Capture the cell that displays the provided text and extract its [x, y] central coordinate. 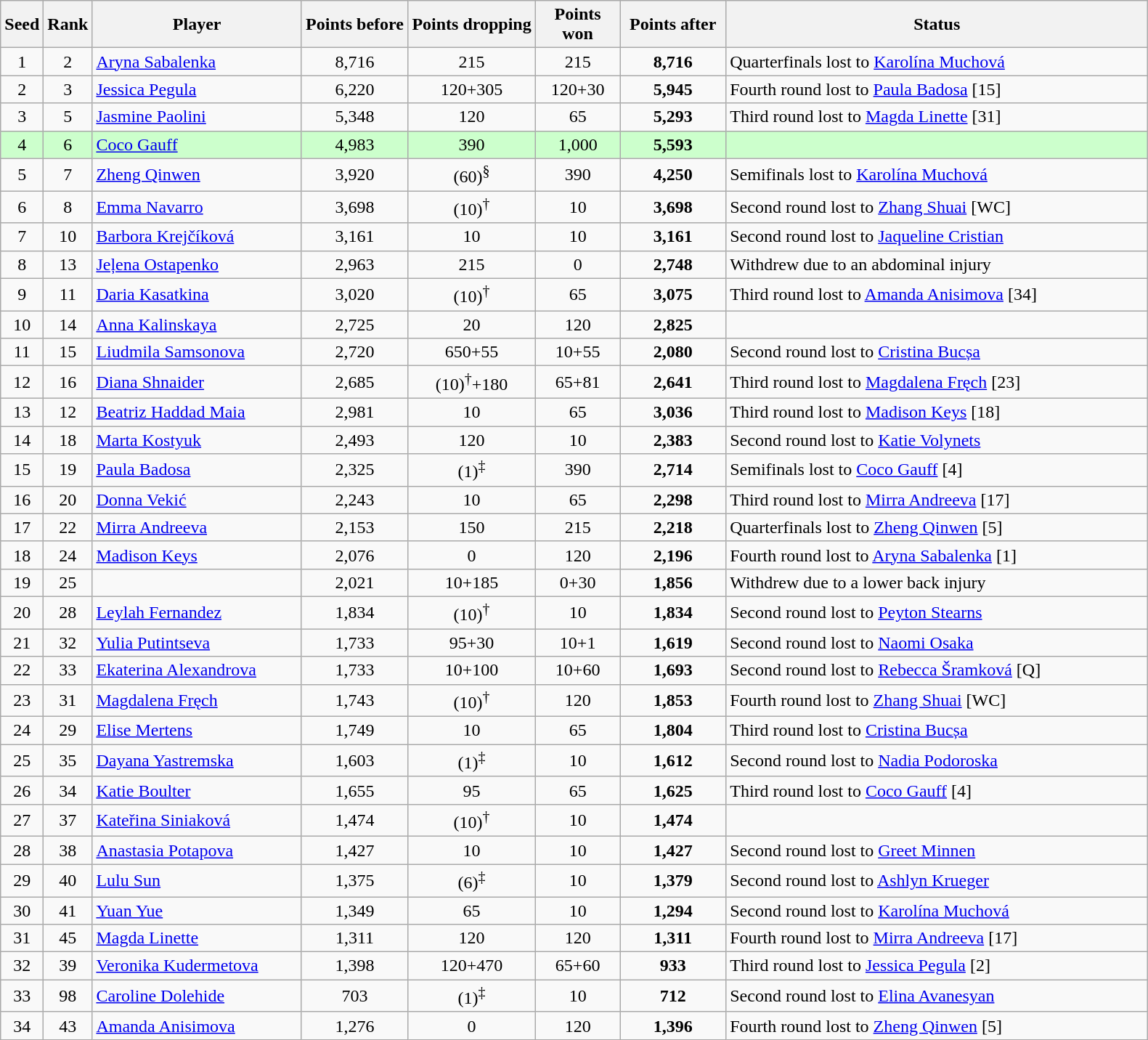
Yulia Putintseva [198, 643]
45 [68, 938]
Second round lost to Naomi Osaka [937, 643]
Caroline Dolehide [198, 996]
Rank [68, 25]
1,375 [354, 880]
Fourth round lost to Mirra Andreeva [17] [937, 938]
65+81 [578, 382]
Donna Vekić [198, 500]
2,720 [354, 352]
1,749 [354, 731]
10+185 [472, 582]
1,603 [354, 761]
Katie Boulter [198, 790]
6,220 [354, 89]
Liudmila Samsonova [198, 352]
1,743 [354, 700]
150 [472, 527]
712 [673, 996]
Ekaterina Alexandrova [198, 670]
Jasmine Paolini [198, 117]
Leylah Fernandez [198, 613]
Amanda Anisimova [198, 1025]
Zheng Qinwen [198, 174]
(6)‡ [472, 880]
1,276 [354, 1025]
1,856 [673, 582]
Emma Navarro [198, 208]
2,153 [354, 527]
(60)§ [472, 174]
1,379 [673, 880]
23 [22, 700]
9 [22, 295]
Fourth round lost to Zhang Shuai [WC] [937, 700]
Anastasia Potapova [198, 850]
95+30 [472, 643]
Third round lost to Amanda Anisimova [34] [937, 295]
2,298 [673, 500]
1,000 [578, 145]
Elise Mertens [198, 731]
Status [937, 25]
2,076 [354, 555]
37 [68, 821]
0+30 [578, 582]
1,612 [673, 761]
30 [22, 911]
1,396 [673, 1025]
Second round lost to Nadia Podoroska [937, 761]
2,243 [354, 500]
35 [68, 761]
Daria Kasatkina [198, 295]
Second round lost to Karolína Muchová [937, 911]
2,325 [354, 471]
650+55 [472, 352]
Third round lost to Cristina Bucșa [937, 731]
Semifinals lost to Karolína Muchová [937, 174]
10+55 [578, 352]
1,619 [673, 643]
4,250 [673, 174]
2,963 [354, 264]
Second round lost to Cristina Bucșa [937, 352]
65+60 [578, 966]
1,804 [673, 731]
2,383 [673, 440]
2,196 [673, 555]
3,920 [354, 174]
120+305 [472, 89]
4 [22, 145]
Beatriz Haddad Maia [198, 413]
Points won [578, 25]
Points before [354, 25]
1,294 [673, 911]
Paula Badosa [198, 471]
Third round lost to Madison Keys [18] [937, 413]
27 [22, 821]
98 [68, 996]
Quarterfinals lost to Karolína Muchová [937, 62]
Veronika Kudermetova [198, 966]
26 [22, 790]
10+1 [578, 643]
3,075 [673, 295]
120+30 [578, 89]
1,398 [354, 966]
Third round lost to Mirra Andreeva [17] [937, 500]
1,349 [354, 911]
Quarterfinals lost to Zheng Qinwen [5] [937, 527]
1,625 [673, 790]
Dayana Yastremska [198, 761]
Magdalena Fręch [198, 700]
Magda Linette [198, 938]
2,218 [673, 527]
5,293 [673, 117]
95 [472, 790]
Second round lost to Peyton Stearns [937, 613]
2,714 [673, 471]
3,036 [673, 413]
43 [68, 1025]
Lulu Sun [198, 880]
5,593 [673, 145]
5,348 [354, 117]
Coco Gauff [198, 145]
Fourth round lost to Paula Badosa [15] [937, 89]
2,493 [354, 440]
2,981 [354, 413]
120+470 [472, 966]
Barbora Krejčíková [198, 237]
Second round lost to Katie Volynets [937, 440]
41 [68, 911]
Second round lost to Rebecca Šramková [Q] [937, 670]
1,655 [354, 790]
Withdrew due to a lower back injury [937, 582]
Kateřina Siniaková [198, 821]
Third round lost to Magdalena Fręch [23] [937, 382]
4,983 [354, 145]
Points after [673, 25]
40 [68, 880]
Semifinals lost to Coco Gauff [4] [937, 471]
Second round lost to Zhang Shuai [WC] [937, 208]
Second round lost to Jaqueline Cristian [937, 237]
Mirra Andreeva [198, 527]
2,825 [673, 325]
Seed [22, 25]
2,641 [673, 382]
Third round lost to Jessica Pegula [2] [937, 966]
2,725 [354, 325]
5,945 [673, 89]
Points dropping [472, 25]
3,020 [354, 295]
933 [673, 966]
Aryna Sabalenka [198, 62]
1,693 [673, 670]
(10)†+180 [472, 382]
1 [22, 62]
Anna Kalinskaya [198, 325]
38 [68, 850]
Third round lost to Magda Linette [31] [937, 117]
1,853 [673, 700]
Third round lost to Coco Gauff [4] [937, 790]
2,685 [354, 382]
10+60 [578, 670]
Second round lost to Greet Minnen [937, 850]
Madison Keys [198, 555]
Withdrew due to an abdominal injury [937, 264]
Diana Shnaider [198, 382]
2,080 [673, 352]
17 [22, 527]
2,021 [354, 582]
Jessica Pegula [198, 89]
39 [68, 966]
Fourth round lost to Aryna Sabalenka [1] [937, 555]
Yuan Yue [198, 911]
2,748 [673, 264]
Second round lost to Ashlyn Krueger [937, 880]
703 [354, 996]
Fourth round lost to Zheng Qinwen [5] [937, 1025]
Second round lost to Elina Avanesyan [937, 996]
Jeļena Ostapenko [198, 264]
21 [22, 643]
Marta Kostyuk [198, 440]
Player [198, 25]
10+100 [472, 670]
